Determine the [X, Y] coordinate at the center of the cell enclosing the given text.  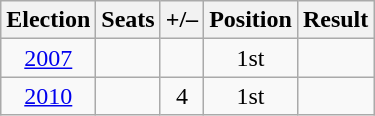
Result [335, 20]
+/– [182, 20]
Election [48, 20]
2007 [48, 58]
Position [251, 20]
Seats [128, 20]
4 [182, 96]
2010 [48, 96]
